Locate the cell with the specified text and output its (x, y) center coordinate. 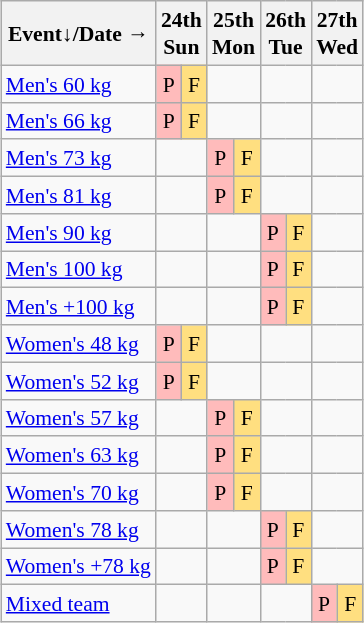
Women's 52 kg (78, 380)
26thTue (286, 33)
Women's 48 kg (78, 344)
25thMon (234, 33)
Women's +78 kg (78, 566)
Women's 63 kg (78, 454)
27thWed (337, 33)
Women's 70 kg (78, 492)
Men's 60 kg (78, 84)
Men's 73 kg (78, 158)
24thSun (182, 33)
Men's 90 kg (78, 232)
Women's 57 kg (78, 418)
Women's 78 kg (78, 528)
Men's +100 kg (78, 306)
Mixed team (78, 604)
Event↓/Date → (78, 33)
Men's 66 kg (78, 120)
Men's 100 kg (78, 268)
Men's 81 kg (78, 194)
